From the cell containing the given text, extract its center point as (x, y) coordinate. 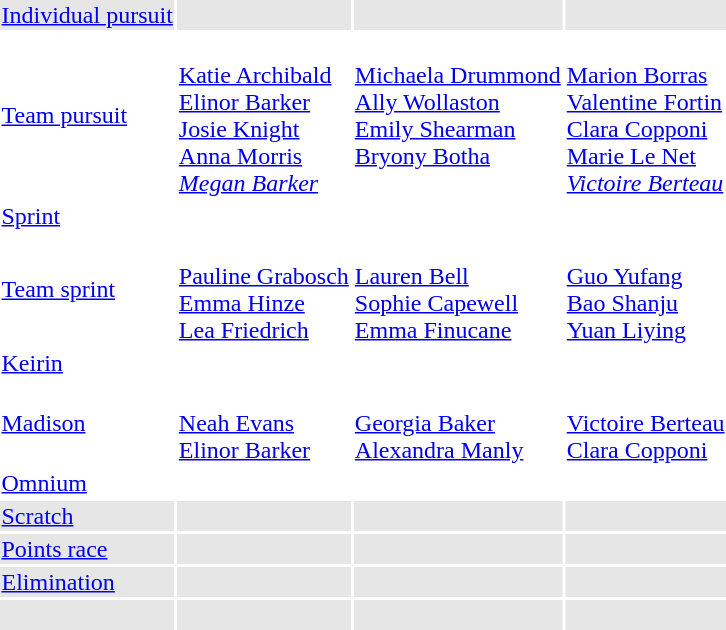
Madison (87, 423)
Guo YufangBao ShanjuYuan Liying (646, 290)
Marion BorrasValentine FortinClara CopponiMarie Le NetVictoire Berteau (646, 116)
Michaela DrummondAlly WollastonEmily ShearmanBryony Botha (458, 116)
Sprint (87, 216)
Neah EvansElinor Barker (264, 423)
Team pursuit (87, 116)
Katie ArchibaldElinor BarkerJosie KnightAnna MorrisMegan Barker (264, 116)
Georgia BakerAlexandra Manly (458, 423)
Omnium (87, 483)
Victoire BerteauClara Copponi (646, 423)
Individual pursuit (87, 15)
Lauren BellSophie CapewellEmma Finucane (458, 290)
Points race (87, 549)
Elimination (87, 582)
Keirin (87, 363)
Scratch (87, 516)
Team sprint (87, 290)
Pauline GraboschEmma HinzeLea Friedrich (264, 290)
